Pinpoint the cell where the given text exists, returning its (X, Y) midpoint coordinate. 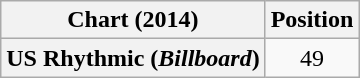
49 (312, 58)
Position (312, 20)
US Rhythmic (Billboard) (133, 58)
Chart (2014) (133, 20)
